Return the [X, Y] coordinate for the center point of the cell that contains the specified text.  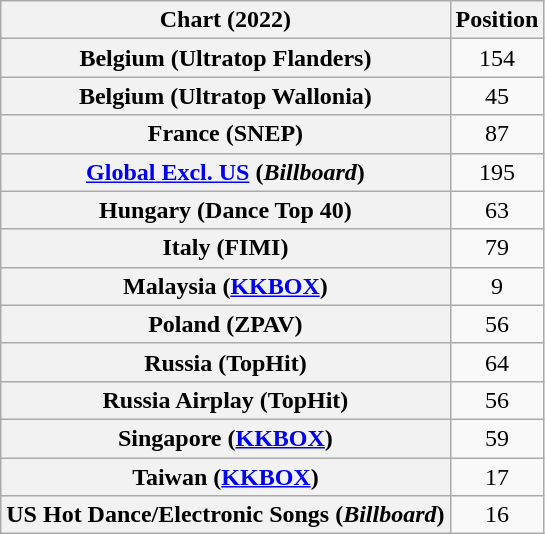
US Hot Dance/Electronic Songs (Billboard) [226, 515]
Hungary (Dance Top 40) [226, 210]
Singapore (KKBOX) [226, 438]
Global Excl. US (Billboard) [226, 172]
63 [497, 210]
45 [497, 96]
59 [497, 438]
Russia Airplay (TopHit) [226, 400]
79 [497, 248]
Taiwan (KKBOX) [226, 477]
Russia (TopHit) [226, 362]
Belgium (Ultratop Wallonia) [226, 96]
Chart (2022) [226, 20]
87 [497, 134]
17 [497, 477]
9 [497, 286]
195 [497, 172]
154 [497, 58]
64 [497, 362]
Poland (ZPAV) [226, 324]
Position [497, 20]
Belgium (Ultratop Flanders) [226, 58]
Italy (FIMI) [226, 248]
France (SNEP) [226, 134]
16 [497, 515]
Malaysia (KKBOX) [226, 286]
